Extract the (x, y) coordinate from the center of the cell holding the provided text.  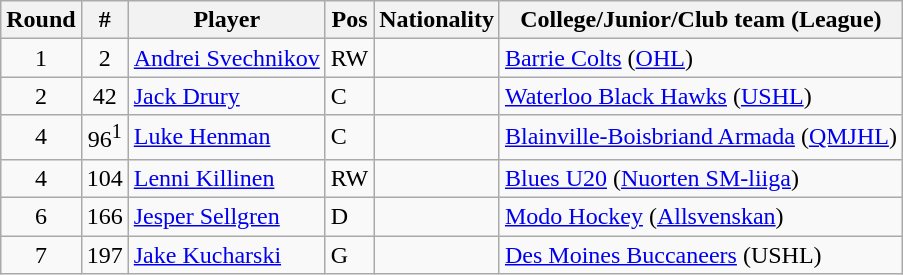
# (104, 20)
Pos (349, 20)
Round (41, 20)
Jesper Sellgren (226, 217)
Blues U20 (Nuorten SM-liiga) (700, 178)
166 (104, 217)
College/Junior/Club team (League) (700, 20)
D (349, 217)
961 (104, 138)
197 (104, 255)
Luke Henman (226, 138)
1 (41, 58)
G (349, 255)
Blainville-Boisbriand Armada (QMJHL) (700, 138)
Lenni Killinen (226, 178)
Barrie Colts (OHL) (700, 58)
7 (41, 255)
Nationality (437, 20)
Jake Kucharski (226, 255)
Andrei Svechnikov (226, 58)
104 (104, 178)
Waterloo Black Hawks (USHL) (700, 96)
Des Moines Buccaneers (USHL) (700, 255)
Modo Hockey (Allsvenskan) (700, 217)
6 (41, 217)
Jack Drury (226, 96)
Player (226, 20)
42 (104, 96)
